Identify which cell holds the provided text, then report its [x, y] central coordinate. 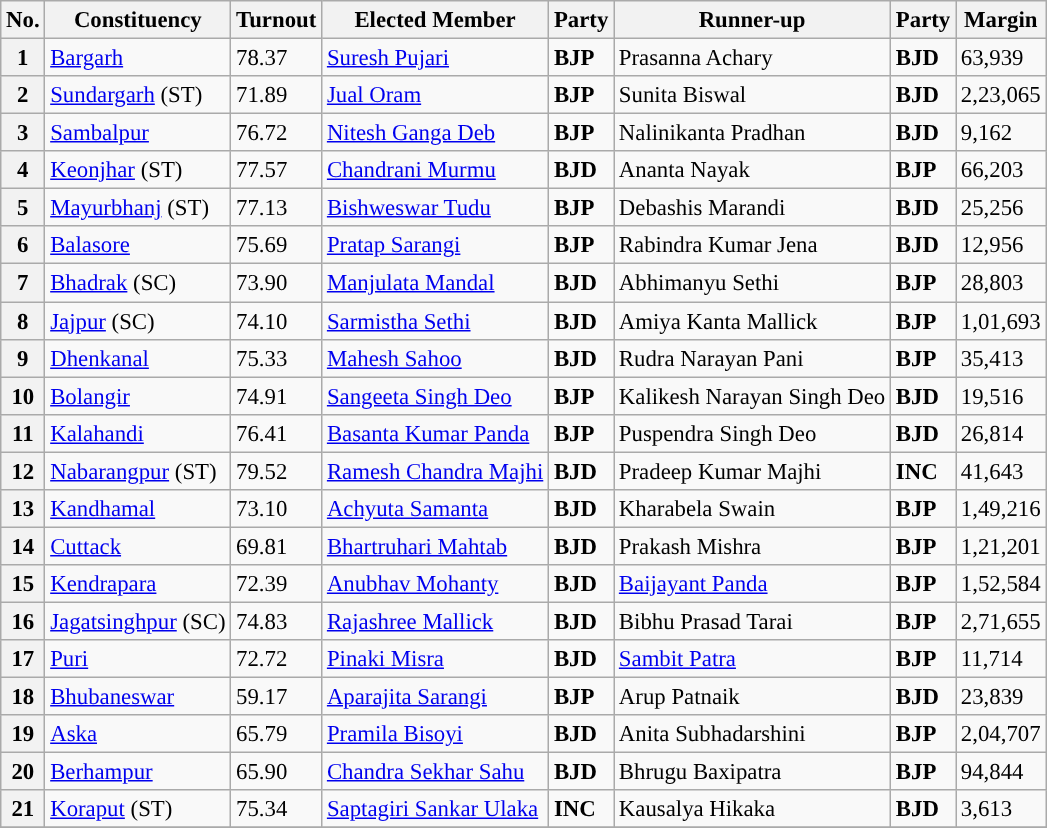
Bhartruhari Mahtab [436, 546]
74.91 [276, 396]
Keonjhar (ST) [138, 170]
Sundargarh (ST) [138, 95]
Puspendra Singh Deo [752, 433]
15 [23, 584]
Bhadrak (SC) [138, 283]
66,203 [1001, 170]
Kalahandi [138, 433]
Anita Subhadarshini [752, 734]
20 [23, 772]
Anubhav Mohanty [436, 584]
76.41 [276, 433]
Sangeeta Singh Deo [436, 396]
9,162 [1001, 133]
63,939 [1001, 58]
Bolangir [138, 396]
Pradeep Kumar Majhi [752, 471]
79.52 [276, 471]
Bibhu Prasad Tarai [752, 621]
Kendrapara [138, 584]
10 [23, 396]
Pramila Bisoyi [436, 734]
Kharabela Swain [752, 509]
65.90 [276, 772]
Rudra Narayan Pani [752, 358]
Margin [1001, 20]
74.10 [276, 321]
Prasanna Achary [752, 58]
Aparajita Sarangi [436, 697]
Aska [138, 734]
19 [23, 734]
2 [23, 95]
Bargarh [138, 58]
11,714 [1001, 659]
1,01,693 [1001, 321]
Sarmistha Sethi [436, 321]
73.10 [276, 509]
7 [23, 283]
Nalinikanta Pradhan [752, 133]
11 [23, 433]
Runner-up [752, 20]
1,49,216 [1001, 509]
3 [23, 133]
9 [23, 358]
18 [23, 697]
Debashis Marandi [752, 208]
16 [23, 621]
Koraput (ST) [138, 809]
Sambit Patra [752, 659]
5 [23, 208]
Nitesh Ganga Deb [436, 133]
Berhampur [138, 772]
78.37 [276, 58]
3,613 [1001, 809]
12 [23, 471]
Elected Member [436, 20]
19,516 [1001, 396]
Nabarangpur (ST) [138, 471]
2,04,707 [1001, 734]
Pinaki Misra [436, 659]
Kalikesh Narayan Singh Deo [752, 396]
Dhenkanal [138, 358]
Ananta Nayak [752, 170]
Rabindra Kumar Jena [752, 245]
75.33 [276, 358]
23,839 [1001, 697]
Arup Patnaik [752, 697]
Chandrani Murmu [436, 170]
Constituency [138, 20]
4 [23, 170]
Ramesh Chandra Majhi [436, 471]
76.72 [276, 133]
17 [23, 659]
Rajashree Mallick [436, 621]
73.90 [276, 283]
Kausalya Hikaka [752, 809]
77.13 [276, 208]
77.57 [276, 170]
Abhimanyu Sethi [752, 283]
72.72 [276, 659]
Basanta Kumar Panda [436, 433]
13 [23, 509]
28,803 [1001, 283]
1,21,201 [1001, 546]
Achyuta Samanta [436, 509]
Saptagiri Sankar Ulaka [436, 809]
26,814 [1001, 433]
59.17 [276, 697]
41,643 [1001, 471]
71.89 [276, 95]
12,956 [1001, 245]
Cuttack [138, 546]
6 [23, 245]
Jagatsinghpur (SC) [138, 621]
Balasore [138, 245]
Turnout [276, 20]
2,23,065 [1001, 95]
75.69 [276, 245]
94,844 [1001, 772]
14 [23, 546]
21 [23, 809]
Kandhamal [138, 509]
Suresh Pujari [436, 58]
Manjulata Mandal [436, 283]
Jual Oram [436, 95]
Pratap Sarangi [436, 245]
Amiya Kanta Mallick [752, 321]
1 [23, 58]
1,52,584 [1001, 584]
Chandra Sekhar Sahu [436, 772]
Sambalpur [138, 133]
Puri [138, 659]
25,256 [1001, 208]
Bhubaneswar [138, 697]
Bhrugu Baxipatra [752, 772]
8 [23, 321]
2,71,655 [1001, 621]
35,413 [1001, 358]
Bishweswar Tudu [436, 208]
65.79 [276, 734]
72.39 [276, 584]
69.81 [276, 546]
Sunita Biswal [752, 95]
No. [23, 20]
Jajpur (SC) [138, 321]
Prakash Mishra [752, 546]
75.34 [276, 809]
Mayurbhanj (ST) [138, 208]
74.83 [276, 621]
Baijayant Panda [752, 584]
Mahesh Sahoo [436, 358]
